Identify which cell holds the provided text, then report its [x, y] central coordinate. 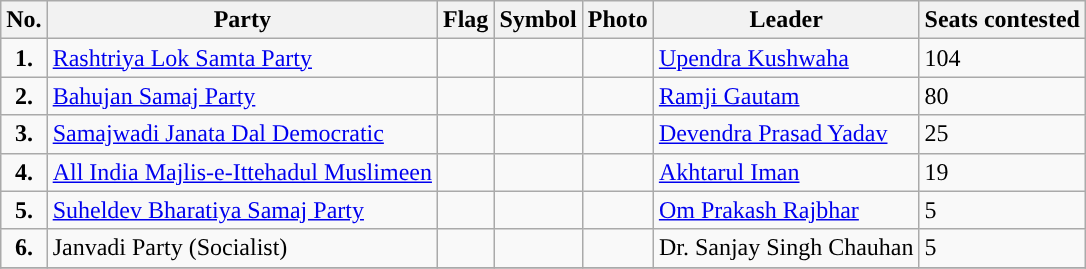
Flag [465, 20]
All India Majlis-e-Ittehadul Muslimeen [242, 172]
Symbol [538, 20]
Leader [786, 20]
Janvadi Party (Socialist) [242, 248]
Suheldev Bharatiya Samaj Party [242, 210]
Upendra Kushwaha [786, 58]
Seats contested [1002, 20]
No. [24, 20]
6. [24, 248]
2. [24, 96]
Dr. Sanjay Singh Chauhan [786, 248]
1. [24, 58]
5. [24, 210]
104 [1002, 58]
4. [24, 172]
Devendra Prasad Yadav [786, 134]
Party [242, 20]
Om Prakash Rajbhar [786, 210]
80 [1002, 96]
Photo [618, 20]
Rashtriya Lok Samta Party [242, 58]
25 [1002, 134]
Ramji Gautam [786, 96]
Akhtarul Iman [786, 172]
Bahujan Samaj Party [242, 96]
19 [1002, 172]
3. [24, 134]
Samajwadi Janata Dal Democratic [242, 134]
